Capture the cell that displays the provided text and extract its [x, y] central coordinate. 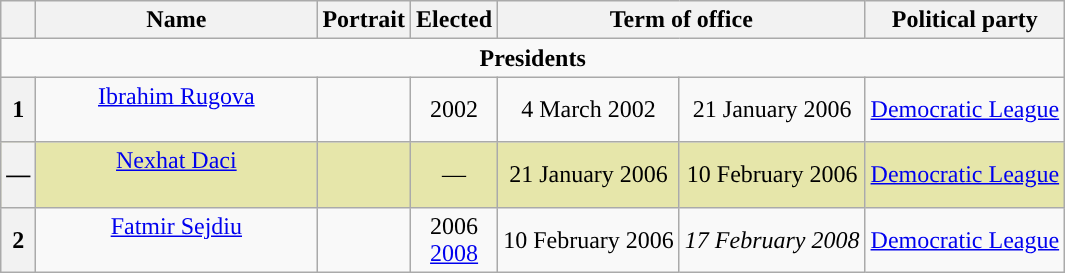
Nexhat Daci [176, 174]
Ibrahim Rugova [176, 110]
17 February 2008 [772, 240]
2002 [454, 110]
Portrait [364, 20]
Fatmir Sejdiu [176, 240]
Name [176, 20]
Elected [454, 20]
20062008 [454, 240]
Political party [965, 20]
Presidents [533, 58]
2 [18, 240]
4 March 2002 [589, 110]
1 [18, 110]
Term of office [682, 20]
